Find where the given text appears and provide that cell's center as (X, Y) coordinate. 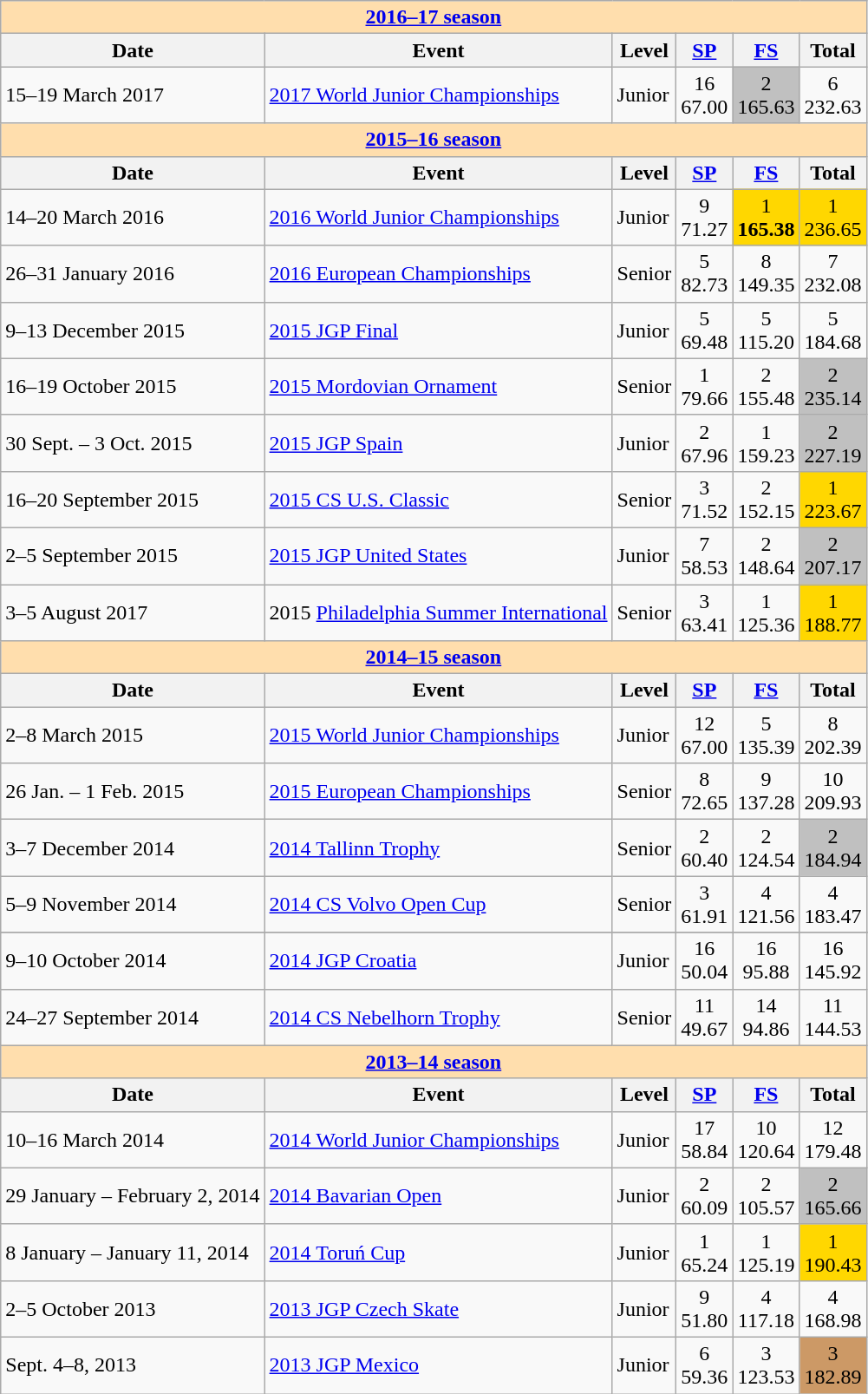
16–20 September 2015 (133, 500)
2 67.96 (704, 442)
5 69.48 (704, 330)
2 105.57 (767, 1195)
2 227.19 (832, 442)
2013–14 season (434, 1062)
Sept. 4–8, 2013 (133, 1365)
2015 Philadelphia Summer International (439, 612)
10–16 March 2014 (133, 1140)
29 January – February 2, 2014 (133, 1195)
2017 World Junior Championships (439, 95)
1 188.77 (832, 612)
8 72.65 (704, 791)
2–5 September 2015 (133, 555)
2013 JGP Mexico (439, 1365)
2 152.15 (767, 500)
10 209.93 (832, 791)
2015 European Championships (439, 791)
8 149.35 (767, 274)
2016 European Championships (439, 274)
8 January – January 11, 2014 (133, 1253)
2016 World Junior Championships (439, 217)
26 Jan. – 1 Feb. 2015 (133, 791)
2014 Bavarian Open (439, 1195)
2 184.94 (832, 848)
5 115.20 (767, 330)
2 155.48 (767, 387)
4 168.98 (832, 1308)
1 236.65 (832, 217)
7 58.53 (704, 555)
7 232.08 (832, 274)
11 144.53 (832, 1017)
1 125.19 (767, 1253)
9–10 October 2014 (133, 961)
3 71.52 (704, 500)
2 235.14 (832, 387)
5 135.39 (767, 736)
2014 CS Nebelhorn Trophy (439, 1017)
2013 JGP Czech Skate (439, 1308)
2 124.54 (767, 848)
2014 Toruń Cup (439, 1253)
1 165.38 (767, 217)
30 Sept. – 3 Oct. 2015 (133, 442)
2016–17 season (434, 17)
3 63.41 (704, 612)
12 179.48 (832, 1140)
2015 JGP Final (439, 330)
4 117.18 (767, 1308)
9 137.28 (767, 791)
6 232.63 (832, 95)
2 165.66 (832, 1195)
12 67.00 (704, 736)
5–9 November 2014 (133, 904)
14–20 March 2016 (133, 217)
1 79.66 (704, 387)
2 165.63 (767, 95)
2015 JGP Spain (439, 442)
1 125.36 (767, 612)
16 145.92 (832, 961)
2–8 March 2015 (133, 736)
17 58.84 (704, 1140)
16 50.04 (704, 961)
6 59.36 (704, 1365)
2015 JGP United States (439, 555)
3–5 August 2017 (133, 612)
3–7 December 2014 (133, 848)
2015 CS U.S. Classic (439, 500)
2014 CS Volvo Open Cup (439, 904)
9–13 December 2015 (133, 330)
16 67.00 (704, 95)
8 202.39 (832, 736)
2015 World Junior Championships (439, 736)
2 148.64 (767, 555)
3 61.91 (704, 904)
1 65.24 (704, 1253)
26–31 January 2016 (133, 274)
2014–15 season (434, 658)
2 60.09 (704, 1195)
14 94.86 (767, 1017)
9 51.80 (704, 1308)
16–19 October 2015 (133, 387)
1 223.67 (832, 500)
2 60.40 (704, 848)
2014 JGP Croatia (439, 961)
2014 Tallinn Trophy (439, 848)
4 121.56 (767, 904)
11 49.67 (704, 1017)
2014 World Junior Championships (439, 1140)
10 120.64 (767, 1140)
1 159.23 (767, 442)
4 183.47 (832, 904)
5 82.73 (704, 274)
5 184.68 (832, 330)
3 123.53 (767, 1365)
24–27 September 2014 (133, 1017)
2015 Mordovian Ornament (439, 387)
2–5 October 2013 (133, 1308)
16 95.88 (767, 961)
2 207.17 (832, 555)
9 71.27 (704, 217)
2015–16 season (434, 140)
3 182.89 (832, 1365)
15–19 March 2017 (133, 95)
1 190.43 (832, 1253)
